Determine the [x, y] coordinate at the center of the cell enclosing the given text.  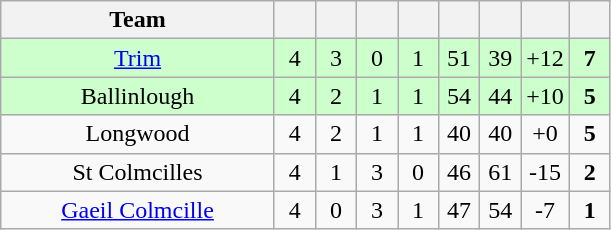
Ballinlough [138, 96]
-7 [546, 210]
+0 [546, 134]
+12 [546, 58]
7 [590, 58]
44 [500, 96]
51 [460, 58]
Team [138, 20]
+10 [546, 96]
47 [460, 210]
Longwood [138, 134]
-15 [546, 172]
St Colmcilles [138, 172]
Gaeil Colmcille [138, 210]
46 [460, 172]
61 [500, 172]
39 [500, 58]
Trim [138, 58]
